Return (X, Y) of the center of cell containing provided text 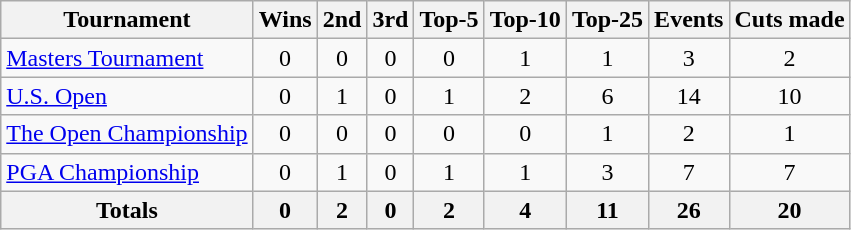
11 (607, 210)
Tournament (127, 20)
Cuts made (790, 20)
14 (689, 96)
Top-5 (449, 20)
20 (790, 210)
U.S. Open (127, 96)
Wins (285, 20)
The Open Championship (127, 134)
3rd (390, 20)
Totals (127, 210)
Top-10 (525, 20)
10 (790, 96)
Top-25 (607, 20)
4 (525, 210)
Events (689, 20)
2nd (342, 20)
26 (689, 210)
Masters Tournament (127, 58)
6 (607, 96)
PGA Championship (127, 172)
